Extract the [X, Y] coordinate from the center of the cell holding the provided text.  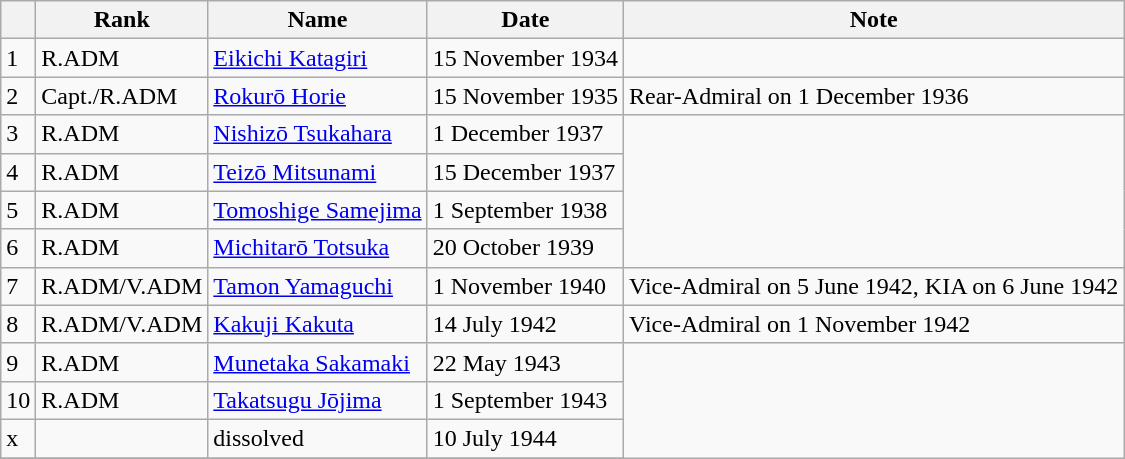
Takatsugu Jōjima [318, 400]
Rear-Admiral on 1 December 1936 [874, 96]
Rokurō Horie [318, 96]
1 December 1937 [525, 134]
7 [18, 286]
Michitarō Totsuka [318, 248]
15 December 1937 [525, 172]
Name [318, 20]
1 September 1938 [525, 210]
1 September 1943 [525, 400]
8 [18, 324]
2 [18, 96]
Note [874, 20]
10 July 1944 [525, 438]
3 [18, 134]
Munetaka Sakamaki [318, 362]
4 [18, 172]
Capt./R.ADM [122, 96]
22 May 1943 [525, 362]
6 [18, 248]
15 November 1934 [525, 58]
Date [525, 20]
x [18, 438]
14 July 1942 [525, 324]
1 November 1940 [525, 286]
dissolved [318, 438]
Kakuji Kakuta [318, 324]
Tomoshige Samejima [318, 210]
Rank [122, 20]
10 [18, 400]
Tamon Yamaguchi [318, 286]
Vice-Admiral on 1 November 1942 [874, 324]
9 [18, 362]
Eikichi Katagiri [318, 58]
Nishizō Tsukahara [318, 134]
5 [18, 210]
15 November 1935 [525, 96]
Vice-Admiral on 5 June 1942, KIA on 6 June 1942 [874, 286]
20 October 1939 [525, 248]
Teizō Mitsunami [318, 172]
1 [18, 58]
